Search for the cell housing the specified text and yield its (x, y) center coordinate. 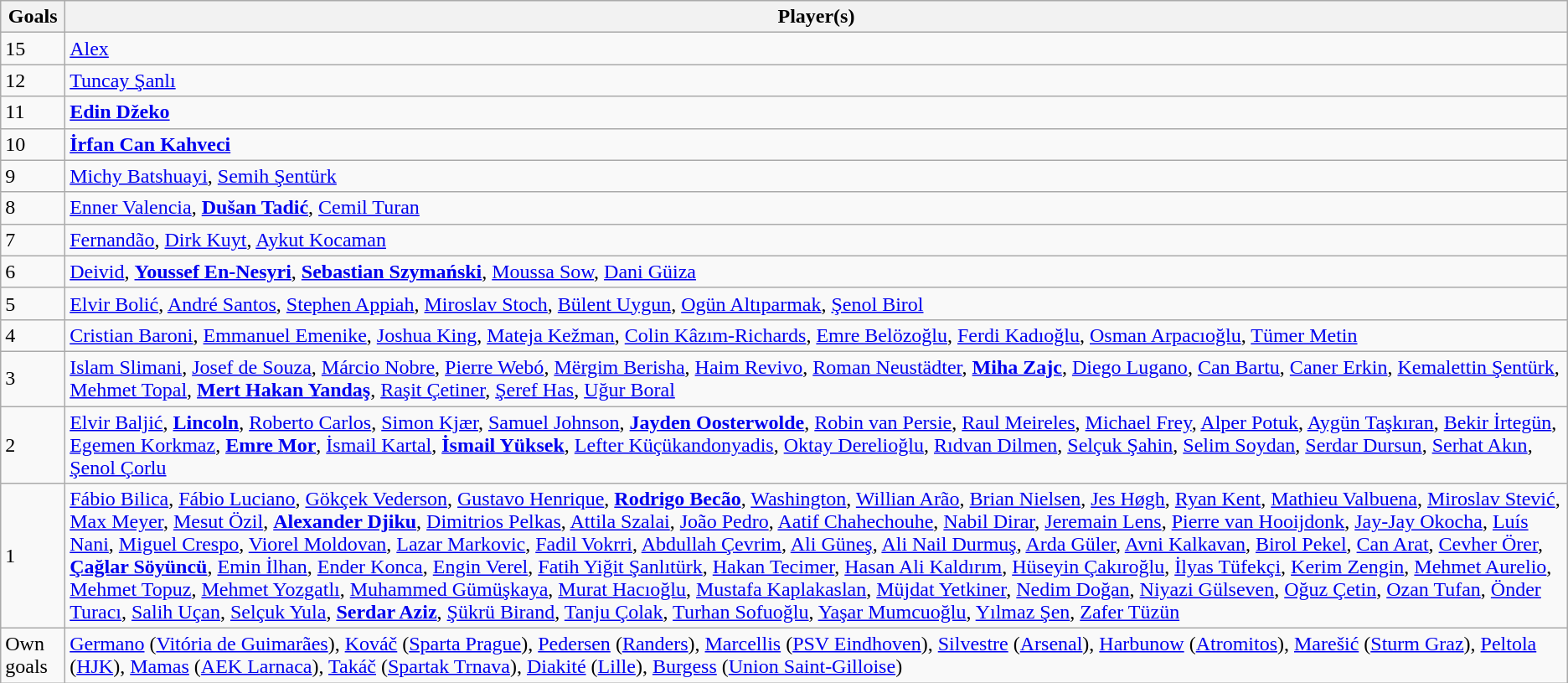
İrfan Can Kahveci (817, 144)
6 (34, 272)
7 (34, 240)
5 (34, 303)
Own goals (34, 655)
Edin Džeko (817, 112)
15 (34, 49)
10 (34, 144)
Fernandão, Dirk Kuyt, Aykut Kocaman (817, 240)
Alex (817, 49)
Player(s) (817, 17)
Enner Valencia, Dušan Tadić, Cemil Turan (817, 208)
Deivid, Youssef En-Nesyri, Sebastian Szymański, Moussa Sow, Dani Güiza (817, 272)
Michy Batshuayi, Semih Şentürk (817, 176)
Cristian Baroni, Emmanuel Emenike, Joshua King, Mateja Kežman, Colin Kâzım-Richards, Emre Belözoğlu, Ferdi Kadıoğlu, Osman Arpacıoğlu, Tümer Metin (817, 335)
2 (34, 444)
Tuncay Şanlı (817, 80)
Elvir Bolić, André Santos, Stephen Appiah, Miroslav Stoch, Bülent Uygun, Ogün Altıparmak, Şenol Birol (817, 303)
4 (34, 335)
1 (34, 556)
8 (34, 208)
Goals (34, 17)
3 (34, 379)
12 (34, 80)
9 (34, 176)
11 (34, 112)
